Search for the cell housing the specified text and yield its (X, Y) center coordinate. 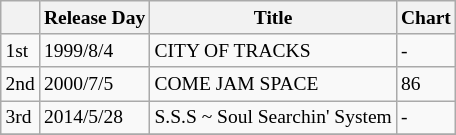
1999/8/4 (94, 50)
2000/7/5 (94, 84)
86 (426, 84)
COME JAM SPACE (274, 84)
3rd (20, 118)
Chart (426, 18)
Release Day (94, 18)
2nd (20, 84)
2014/5/28 (94, 118)
S.S.S ~ Soul Searchin' System (274, 118)
CITY OF TRACKS (274, 50)
Title (274, 18)
1st (20, 50)
